Identify which cell holds the provided text, then report its [X, Y] central coordinate. 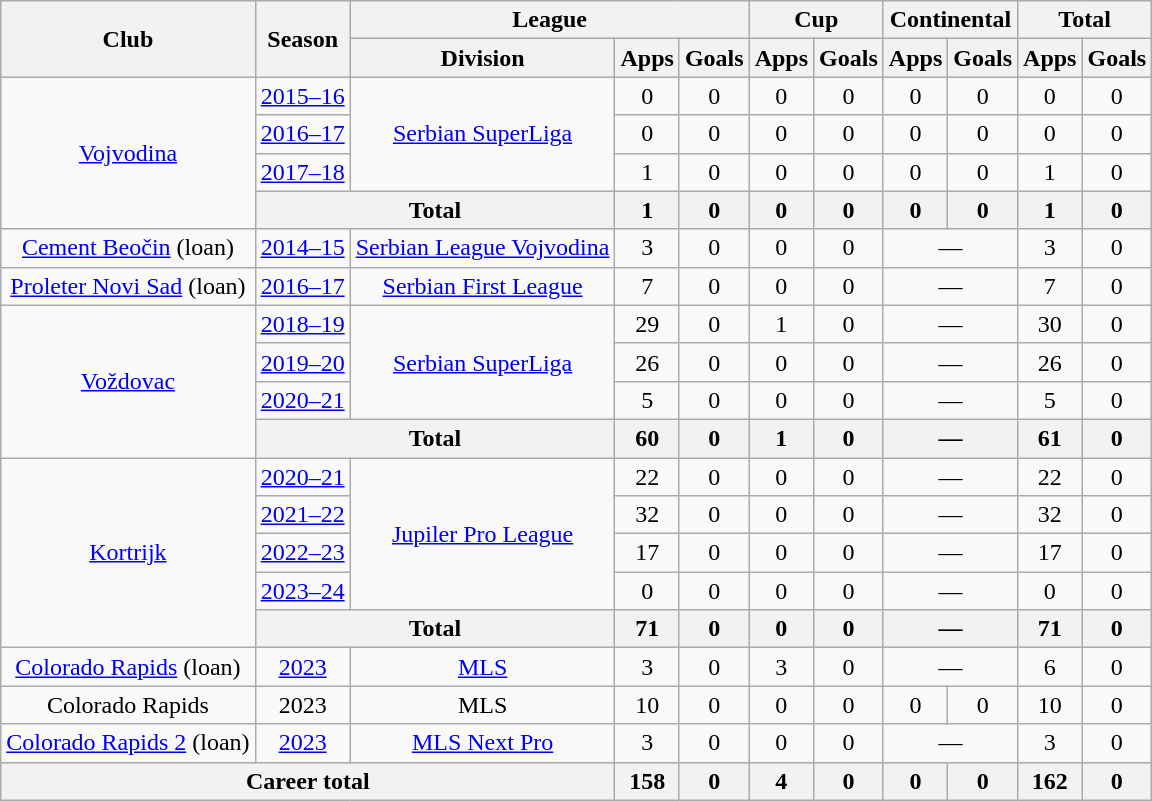
2023–24 [302, 591]
2022–23 [302, 553]
2014–15 [302, 248]
Cement Beočin (loan) [128, 248]
Serbian League Vojvodina [482, 248]
Division [482, 58]
61 [1050, 438]
Season [302, 39]
158 [647, 781]
30 [1050, 324]
Colorado Rapids [128, 705]
Continental [950, 20]
2017–18 [302, 172]
Career total [308, 781]
Colorado Rapids 2 (loan) [128, 743]
Proleter Novi Sad (loan) [128, 286]
2019–20 [302, 362]
Voždovac [128, 381]
4 [781, 781]
Cup [816, 20]
League [550, 20]
6 [1050, 667]
2015–16 [302, 96]
Club [128, 39]
2018–19 [302, 324]
162 [1050, 781]
2021–22 [302, 515]
60 [647, 438]
Serbian First League [482, 286]
29 [647, 324]
Vojvodina [128, 153]
Jupiler Pro League [482, 534]
MLS Next Pro [482, 743]
Colorado Rapids (loan) [128, 667]
Kortrijk [128, 553]
